Capture the cell that displays the provided text and extract its [x, y] central coordinate. 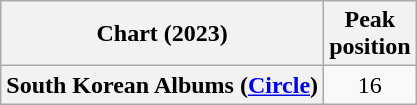
Peakposition [370, 34]
South Korean Albums (Circle) [162, 85]
16 [370, 85]
Chart (2023) [162, 34]
